For the text-containing cell, return its midpoint in (x, y) coordinate format. 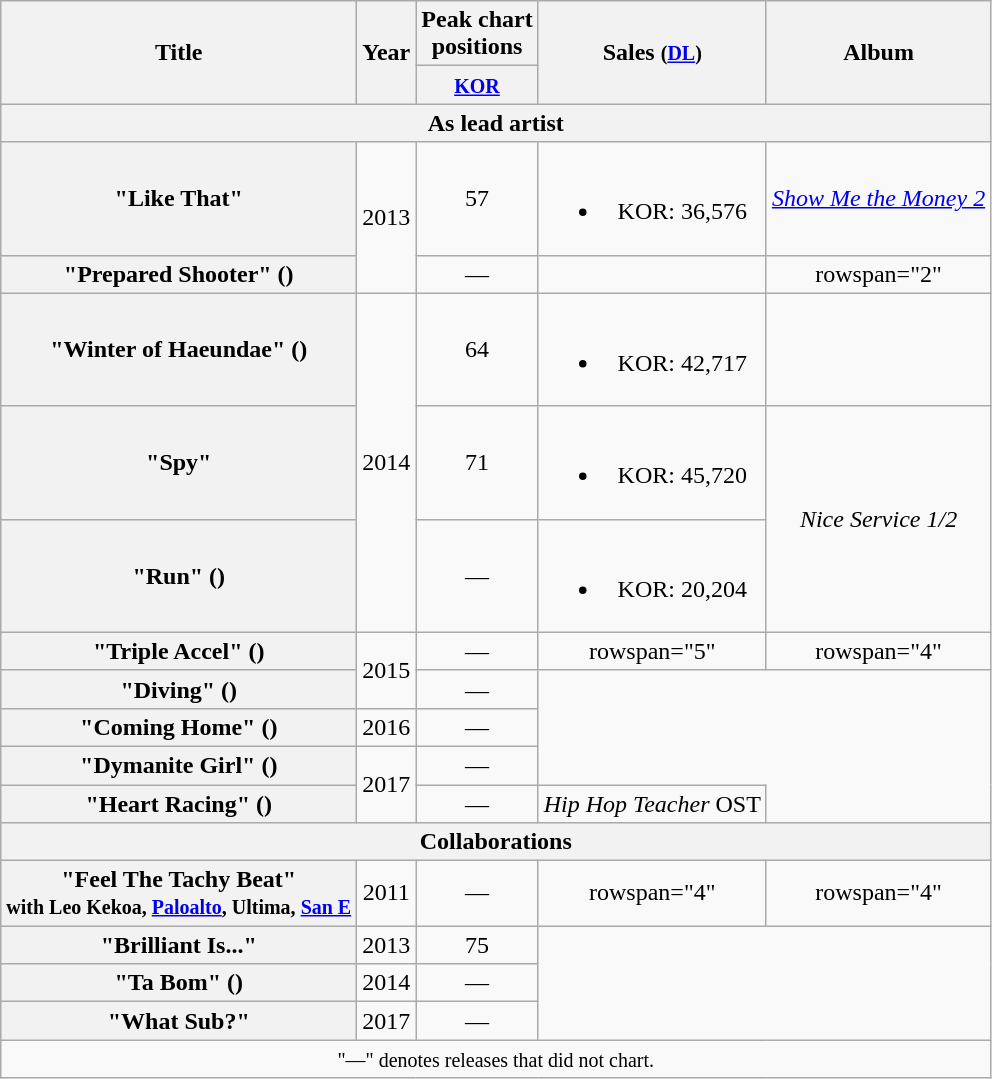
KOR (477, 85)
rowspan="5" (652, 651)
64 (477, 350)
Sales (DL) (652, 52)
"—" denotes releases that did not chart. (496, 1059)
57 (477, 198)
"Feel The Tachy Beat" with Leo Kekoa, Paloalto, Ultima, San E (179, 894)
75 (477, 945)
Year (386, 52)
"Winter of Haeundae" () (179, 350)
KOR: 42,717 (652, 350)
KOR: 45,720 (652, 462)
"Prepared Shooter" () (179, 274)
"Spy" (179, 462)
Title (179, 52)
"Like That" (179, 198)
"Coming Home" () (179, 727)
Hip Hop Teacher OST (652, 803)
"Dymanite Girl" () (179, 765)
As lead artist (496, 123)
Album (878, 52)
rowspan="2" (878, 274)
Collaborations (496, 842)
Show Me the Money 2 (878, 198)
KOR: 36,576 (652, 198)
KOR: 20,204 (652, 576)
71 (477, 462)
2015 (386, 670)
"Triple Accel" () (179, 651)
Nice Service 1/2 (878, 519)
2016 (386, 727)
"Ta Bom" () (179, 983)
Peak chart positions (477, 34)
"What Sub?" (179, 1021)
"Brilliant Is..." (179, 945)
"Run" () (179, 576)
"Heart Racing" () (179, 803)
2011 (386, 894)
"Diving" () (179, 689)
